From the cell containing the given text, extract its center point as (x, y) coordinate. 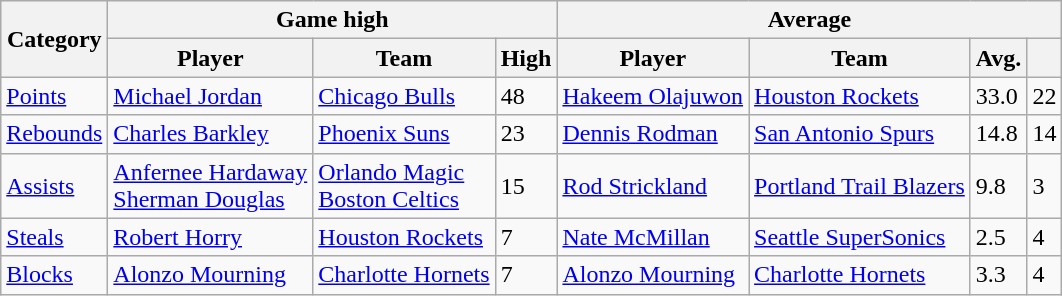
2.5 (998, 237)
23 (526, 134)
Robert Horry (210, 237)
San Antonio Spurs (860, 134)
Anfernee HardawaySherman Douglas (210, 186)
33.0 (998, 96)
14.8 (998, 134)
Points (54, 96)
Average (810, 20)
Assists (54, 186)
3 (1044, 186)
Rebounds (54, 134)
Nate McMillan (653, 237)
15 (526, 186)
Phoenix Suns (404, 134)
Seattle SuperSonics (860, 237)
Rod Strickland (653, 186)
9.8 (998, 186)
Game high (332, 20)
Steals (54, 237)
High (526, 58)
22 (1044, 96)
Blocks (54, 275)
Hakeem Olajuwon (653, 96)
Category (54, 39)
Orlando MagicBoston Celtics (404, 186)
3.3 (998, 275)
Michael Jordan (210, 96)
Charles Barkley (210, 134)
Chicago Bulls (404, 96)
Dennis Rodman (653, 134)
Avg. (998, 58)
Portland Trail Blazers (860, 186)
48 (526, 96)
14 (1044, 134)
